Extract the [x, y] coordinate from the center of the cell holding the provided text.  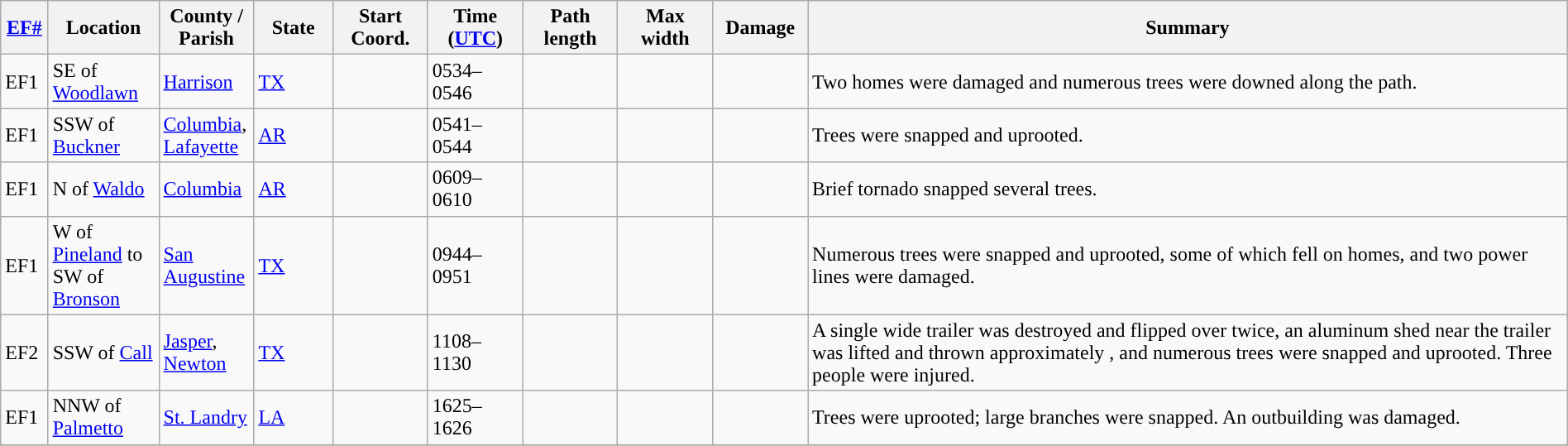
1625–1626 [475, 417]
Columbia, Lafayette [207, 136]
W of Pineland to SW of Bronson [103, 265]
LA [294, 417]
San Augustine [207, 265]
EF# [25, 28]
SE of Woodlawn [103, 81]
Time (UTC) [475, 28]
0609–0610 [475, 189]
SSW of Buckner [103, 136]
Columbia [207, 189]
Trees were uprooted; large branches were snapped. An outbuilding was damaged. [1188, 417]
SSW of Call [103, 352]
Max width [665, 28]
State [294, 28]
St. Landry [207, 417]
0534–0546 [475, 81]
NNW of Palmetto [103, 417]
N of Waldo [103, 189]
EF2 [25, 352]
County / Parish [207, 28]
Start Coord. [380, 28]
Jasper, Newton [207, 352]
Damage [761, 28]
Trees were snapped and uprooted. [1188, 136]
Numerous trees were snapped and uprooted, some of which fell on homes, and two power lines were damaged. [1188, 265]
Brief tornado snapped several trees. [1188, 189]
0541–0544 [475, 136]
Summary [1188, 28]
Path length [571, 28]
0944–0951 [475, 265]
1108–1130 [475, 352]
Harrison [207, 81]
Location [103, 28]
Two homes were damaged and numerous trees were downed along the path. [1188, 81]
